For the text-containing cell, return its midpoint in [x, y] coordinate format. 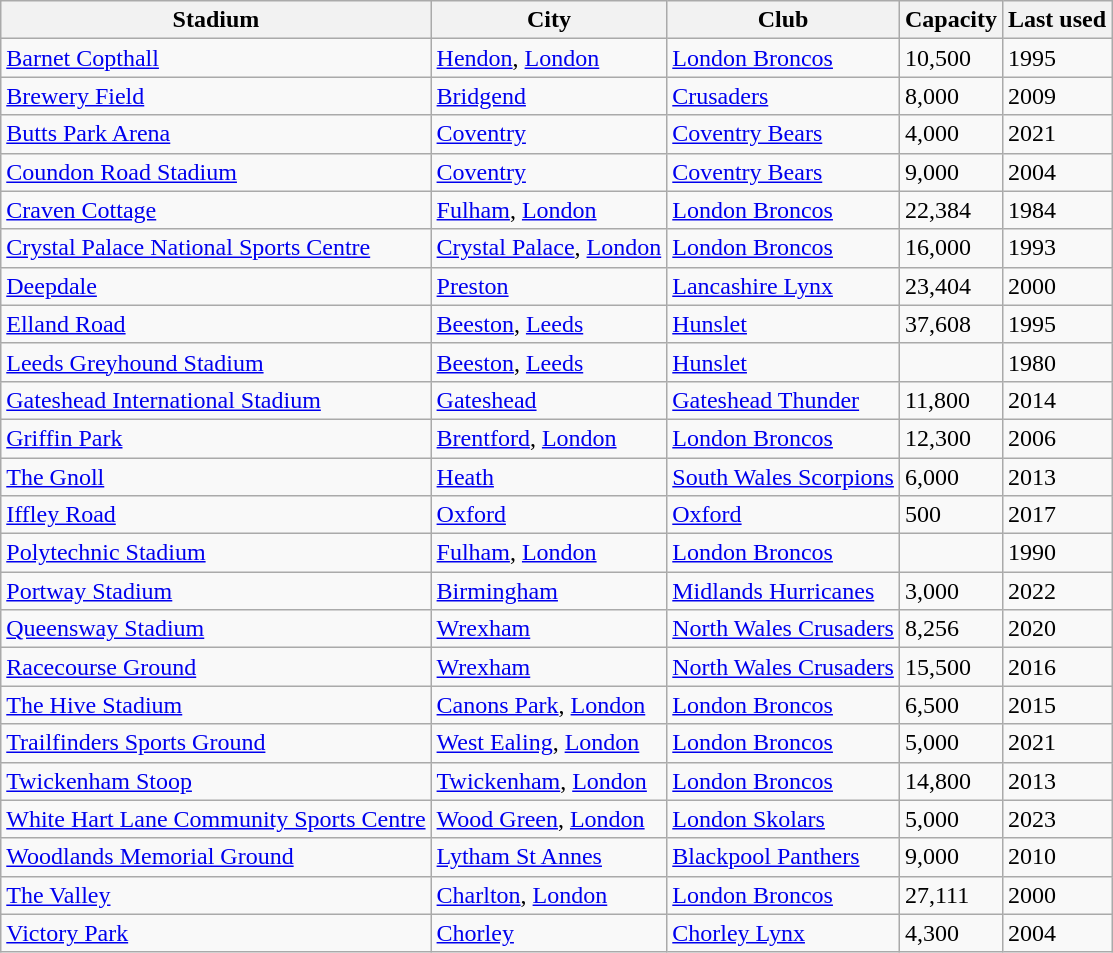
4,000 [950, 134]
16,000 [950, 248]
Blackpool Panthers [784, 857]
Iffley Road [216, 515]
The Valley [216, 895]
8,000 [950, 96]
The Hive Stadium [216, 705]
Birmingham [549, 591]
27,111 [950, 895]
Griffin Park [216, 438]
City [549, 20]
Crusaders [784, 96]
Deepdale [216, 286]
1980 [1056, 362]
23,404 [950, 286]
2017 [1056, 515]
Butts Park Arena [216, 134]
Crystal Palace, London [549, 248]
3,000 [950, 591]
West Ealing, London [549, 743]
Elland Road [216, 324]
Portway Stadium [216, 591]
4,300 [950, 933]
Midlands Hurricanes [784, 591]
The Gnoll [216, 477]
Bridgend [549, 96]
Heath [549, 477]
Last used [1056, 20]
2009 [1056, 96]
11,800 [950, 400]
Polytechnic Stadium [216, 553]
1984 [1056, 210]
Charlton, London [549, 895]
14,800 [950, 781]
Canons Park, London [549, 705]
2015 [1056, 705]
Victory Park [216, 933]
Queensway Stadium [216, 629]
Chorley Lynx [784, 933]
22,384 [950, 210]
2023 [1056, 819]
Stadium [216, 20]
Brentford, London [549, 438]
10,500 [950, 58]
Craven Cottage [216, 210]
Capacity [950, 20]
Crystal Palace National Sports Centre [216, 248]
1990 [1056, 553]
Hendon, London [549, 58]
Coundon Road Stadium [216, 172]
2016 [1056, 667]
London Skolars [784, 819]
12,300 [950, 438]
Barnet Copthall [216, 58]
Leeds Greyhound Stadium [216, 362]
6,000 [950, 477]
Racecourse Ground [216, 667]
2006 [1056, 438]
South Wales Scorpions [784, 477]
2020 [1056, 629]
Lytham St Annes [549, 857]
37,608 [950, 324]
Twickenham Stoop [216, 781]
2010 [1056, 857]
8,256 [950, 629]
15,500 [950, 667]
Gateshead [549, 400]
2022 [1056, 591]
Wood Green, London [549, 819]
Gateshead Thunder [784, 400]
Brewery Field [216, 96]
Trailfinders Sports Ground [216, 743]
Chorley [549, 933]
White Hart Lane Community Sports Centre [216, 819]
2014 [1056, 400]
Preston [549, 286]
Twickenham, London [549, 781]
Woodlands Memorial Ground [216, 857]
Lancashire Lynx [784, 286]
6,500 [950, 705]
500 [950, 515]
Gateshead International Stadium [216, 400]
1993 [1056, 248]
Club [784, 20]
